Detect which cell encompasses the target text, then output its (x, y) center coordinate. 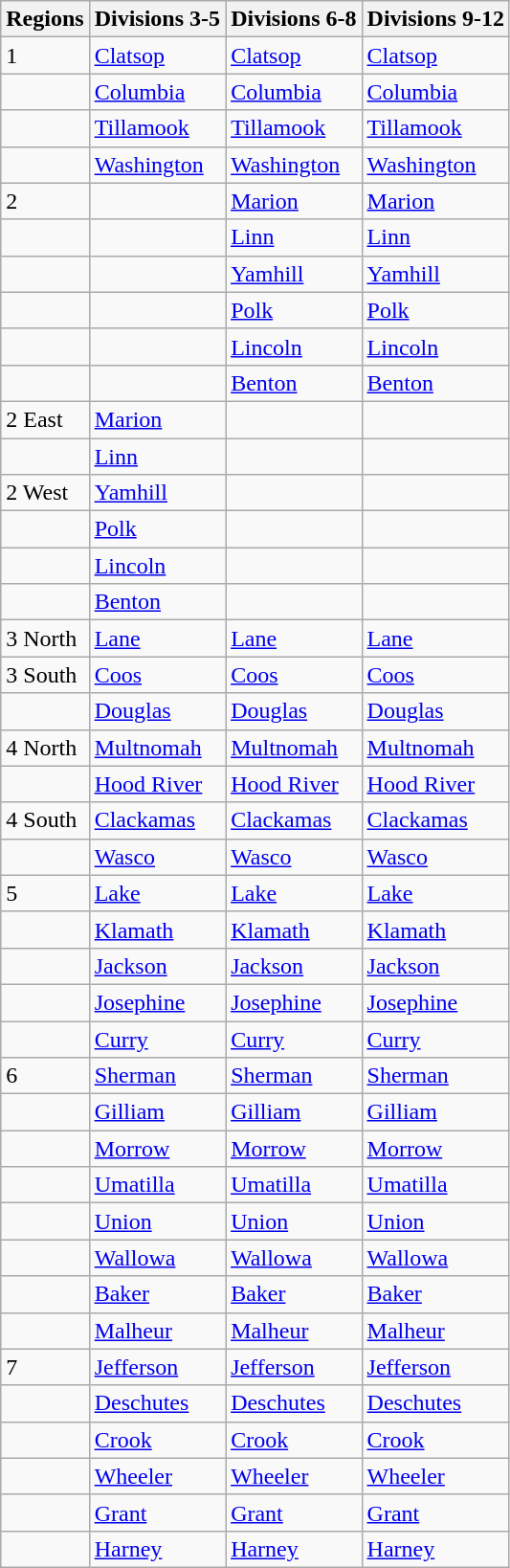
Regions (45, 19)
4 North (45, 748)
Divisions 9-12 (435, 19)
3 South (45, 675)
1 (45, 56)
6 (45, 1076)
3 North (45, 638)
4 South (45, 820)
5 (45, 893)
2 East (45, 419)
Divisions 3-5 (157, 19)
7 (45, 1367)
2 (45, 201)
Divisions 6-8 (294, 19)
2 West (45, 493)
